Pinpoint the cell where the given text exists, returning its (x, y) midpoint coordinate. 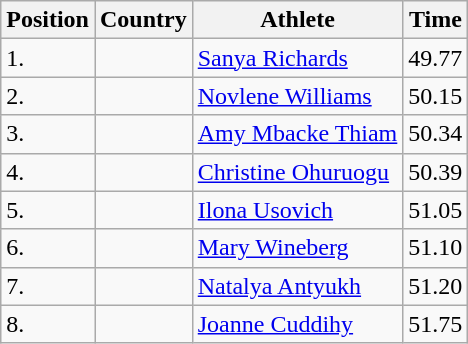
51.05 (436, 210)
49.77 (436, 58)
Joanne Cuddihy (298, 324)
Mary Wineberg (298, 248)
2. (48, 96)
Amy Mbacke Thiam (298, 134)
Natalya Antyukh (298, 286)
Ilona Usovich (298, 210)
51.75 (436, 324)
7. (48, 286)
Christine Ohuruogu (298, 172)
50.39 (436, 172)
51.20 (436, 286)
Novlene Williams (298, 96)
50.15 (436, 96)
Country (143, 20)
Athlete (298, 20)
50.34 (436, 134)
6. (48, 248)
Sanya Richards (298, 58)
8. (48, 324)
4. (48, 172)
51.10 (436, 248)
Time (436, 20)
1. (48, 58)
Position (48, 20)
3. (48, 134)
5. (48, 210)
